Detect which cell encompasses the target text, then output its (X, Y) center coordinate. 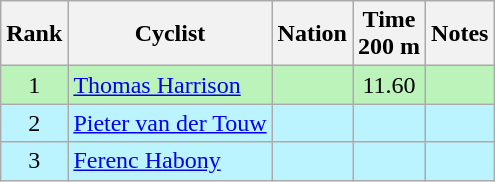
Cyclist (170, 34)
Ferenc Habony (170, 161)
3 (34, 161)
Rank (34, 34)
Pieter van der Touw (170, 123)
1 (34, 85)
Time200 m (388, 34)
Notes (460, 34)
Thomas Harrison (170, 85)
Nation (312, 34)
2 (34, 123)
11.60 (388, 85)
